Find where the given text appears and provide that cell's center as (x, y) coordinate. 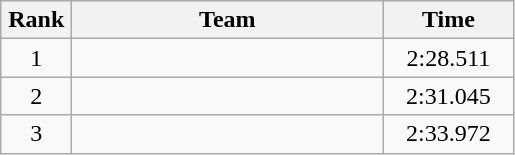
2:33.972 (448, 134)
2:31.045 (448, 96)
2 (36, 96)
2:28.511 (448, 58)
3 (36, 134)
1 (36, 58)
Time (448, 20)
Rank (36, 20)
Team (228, 20)
